Search for the cell housing the specified text and yield its (X, Y) center coordinate. 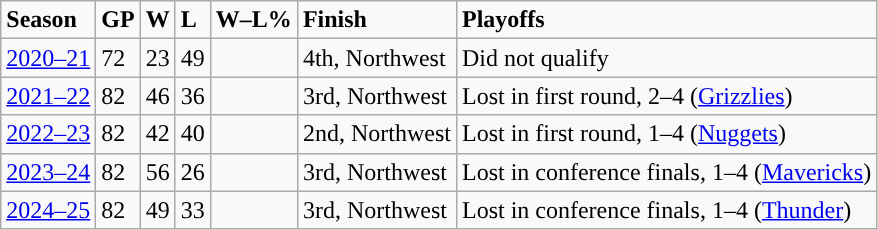
GP (118, 20)
Season (48, 20)
36 (192, 96)
Finish (376, 20)
72 (118, 58)
2024–25 (48, 210)
2nd, Northwest (376, 134)
42 (158, 134)
Lost in conference finals, 1–4 (Thunder) (666, 210)
Playoffs (666, 20)
23 (158, 58)
2022–23 (48, 134)
2021–22 (48, 96)
Lost in conference finals, 1–4 (Mavericks) (666, 172)
4th, Northwest (376, 58)
26 (192, 172)
46 (158, 96)
L (192, 20)
33 (192, 210)
2023–24 (48, 172)
Lost in first round, 2–4 (Grizzlies) (666, 96)
Did not qualify (666, 58)
W–L% (254, 20)
56 (158, 172)
2020–21 (48, 58)
40 (192, 134)
Lost in first round, 1–4 (Nuggets) (666, 134)
W (158, 20)
